Search for the cell housing the specified text and yield its [x, y] center coordinate. 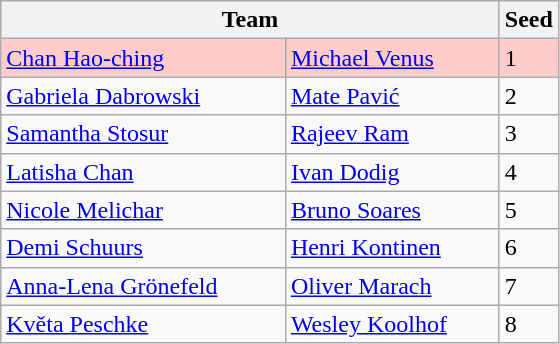
Rajeev Ram [392, 134]
Květa Peschke [144, 324]
Oliver Marach [392, 286]
Anna-Lena Grönefeld [144, 286]
2 [528, 96]
Chan Hao-ching [144, 58]
Gabriela Dabrowski [144, 96]
3 [528, 134]
Team [250, 20]
Bruno Soares [392, 210]
Ivan Dodig [392, 172]
Mate Pavić [392, 96]
Wesley Koolhof [392, 324]
Latisha Chan [144, 172]
6 [528, 248]
Nicole Melichar [144, 210]
7 [528, 286]
4 [528, 172]
Michael Venus [392, 58]
1 [528, 58]
Demi Schuurs [144, 248]
Samantha Stosur [144, 134]
Seed [528, 20]
5 [528, 210]
8 [528, 324]
Henri Kontinen [392, 248]
